Output the [x, y] coordinate of the center of the cell containing the given text.  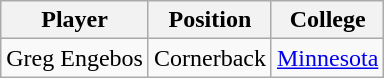
Greg Engebos [75, 58]
Player [75, 20]
Position [210, 20]
College [327, 20]
Minnesota [327, 58]
Cornerback [210, 58]
